From the cell containing the given text, extract its center point as [X, Y] coordinate. 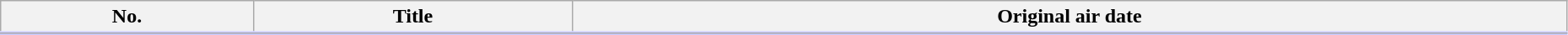
Title [412, 17]
No. [127, 17]
Original air date [1070, 17]
